Pinpoint the cell where the given text exists, returning its [X, Y] midpoint coordinate. 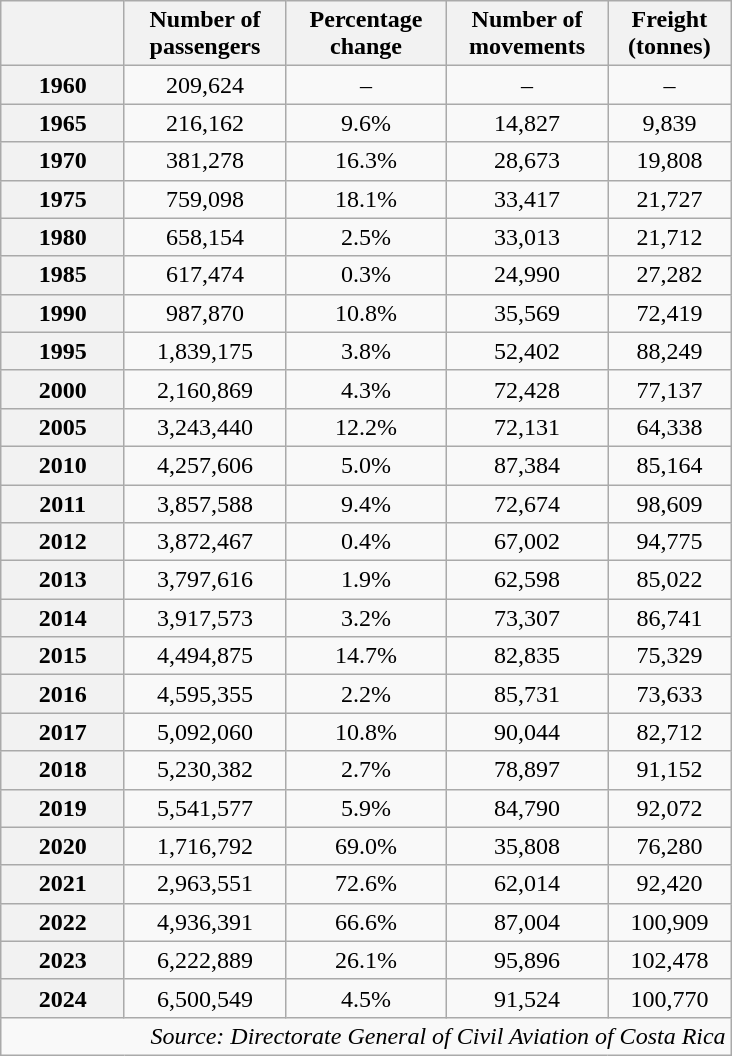
9.4% [366, 503]
78,897 [528, 770]
2005 [63, 427]
2.5% [366, 237]
9,839 [670, 123]
1960 [63, 85]
6,500,549 [204, 998]
1975 [63, 199]
2020 [63, 846]
90,044 [528, 732]
72.6% [366, 884]
33,013 [528, 237]
987,870 [204, 313]
2015 [63, 656]
2.7% [366, 770]
27,282 [670, 275]
33,417 [528, 199]
3,797,616 [204, 580]
0.4% [366, 542]
94,775 [670, 542]
64,338 [670, 427]
95,896 [528, 960]
9.6% [366, 123]
1,839,175 [204, 351]
21,712 [670, 237]
2013 [63, 580]
69.0% [366, 846]
72,674 [528, 503]
26.1% [366, 960]
658,154 [204, 237]
2011 [63, 503]
85,022 [670, 580]
3.2% [366, 618]
77,137 [670, 389]
5,541,577 [204, 808]
1985 [63, 275]
Number of passengers [204, 34]
85,731 [528, 694]
1970 [63, 161]
1,716,792 [204, 846]
2021 [63, 884]
4,595,355 [204, 694]
6,222,889 [204, 960]
3,857,588 [204, 503]
2012 [63, 542]
35,808 [528, 846]
4,936,391 [204, 922]
21,727 [670, 199]
73,307 [528, 618]
2018 [63, 770]
86,741 [670, 618]
2019 [63, 808]
62,598 [528, 580]
3,917,573 [204, 618]
2017 [63, 732]
1.9% [366, 580]
98,609 [670, 503]
102,478 [670, 960]
0.3% [366, 275]
1965 [63, 123]
5,230,382 [204, 770]
4.3% [366, 389]
100,909 [670, 922]
2,963,551 [204, 884]
18.1% [366, 199]
2016 [63, 694]
2.2% [366, 694]
2,160,869 [204, 389]
82,712 [670, 732]
87,384 [528, 465]
35,569 [528, 313]
2000 [63, 389]
76,280 [670, 846]
4.5% [366, 998]
617,474 [204, 275]
62,014 [528, 884]
216,162 [204, 123]
4,257,606 [204, 465]
2010 [63, 465]
91,152 [670, 770]
73,633 [670, 694]
72,428 [528, 389]
5,092,060 [204, 732]
52,402 [528, 351]
92,072 [670, 808]
85,164 [670, 465]
82,835 [528, 656]
75,329 [670, 656]
3.8% [366, 351]
1990 [63, 313]
2022 [63, 922]
72,131 [528, 427]
91,524 [528, 998]
24,990 [528, 275]
5.0% [366, 465]
14.7% [366, 656]
5.9% [366, 808]
Percentage change [366, 34]
28,673 [528, 161]
209,624 [204, 85]
2024 [63, 998]
Source: Directorate General of Civil Aviation of Costa Rica [366, 1036]
Freight (tonnes) [670, 34]
3,872,467 [204, 542]
84,790 [528, 808]
72,419 [670, 313]
Number of movements [528, 34]
2014 [63, 618]
67,002 [528, 542]
1995 [63, 351]
92,420 [670, 884]
2023 [63, 960]
3,243,440 [204, 427]
16.3% [366, 161]
381,278 [204, 161]
87,004 [528, 922]
4,494,875 [204, 656]
759,098 [204, 199]
88,249 [670, 351]
100,770 [670, 998]
19,808 [670, 161]
66.6% [366, 922]
14,827 [528, 123]
1980 [63, 237]
12.2% [366, 427]
